Find where the given text appears and provide that cell's center as [x, y] coordinate. 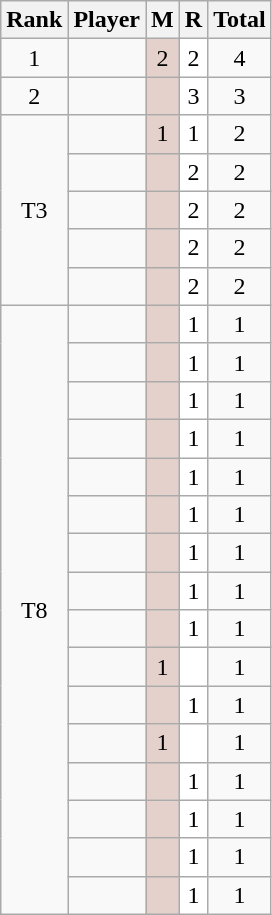
Player [107, 20]
T8 [34, 610]
M [163, 20]
T3 [34, 210]
Rank [34, 20]
Total [240, 20]
R [193, 20]
4 [240, 58]
